Return the (x, y) coordinate for the center point of the cell that contains the specified text.  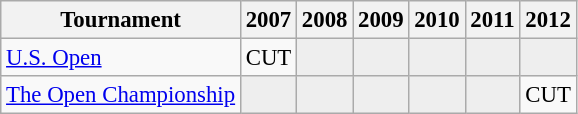
2010 (437, 20)
2012 (548, 20)
2011 (492, 20)
The Open Championship (121, 95)
2007 (268, 20)
Tournament (121, 20)
2009 (381, 20)
2008 (325, 20)
U.S. Open (121, 58)
